Provide the (x, y) coordinate of the cell's center where the given text is located.  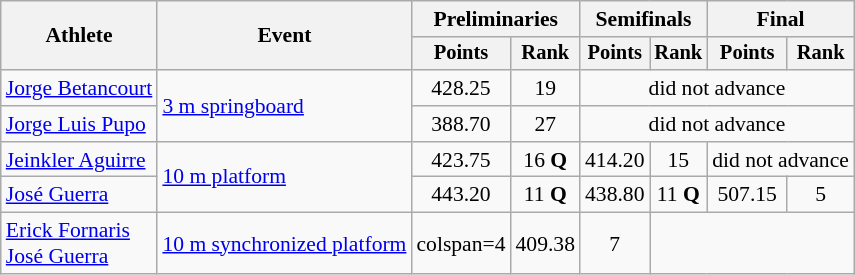
27 (546, 124)
Preliminaries (496, 19)
16 Q (546, 160)
10 m synchronized platform (284, 244)
409.38 (546, 244)
3 m springboard (284, 106)
5 (820, 195)
423.75 (460, 160)
15 (679, 160)
Semifinals (644, 19)
19 (546, 88)
José Guerra (80, 195)
Event (284, 36)
443.20 (460, 195)
Final (780, 19)
388.70 (460, 124)
7 (614, 244)
438.80 (614, 195)
507.15 (747, 195)
Jeinkler Aguirre (80, 160)
Jorge Luis Pupo (80, 124)
428.25 (460, 88)
414.20 (614, 160)
Erick FornarisJosé Guerra (80, 244)
colspan=4 (460, 244)
10 m platform (284, 178)
Jorge Betancourt (80, 88)
Athlete (80, 36)
